Extract the (X, Y) coordinate from the center of the cell holding the provided text.  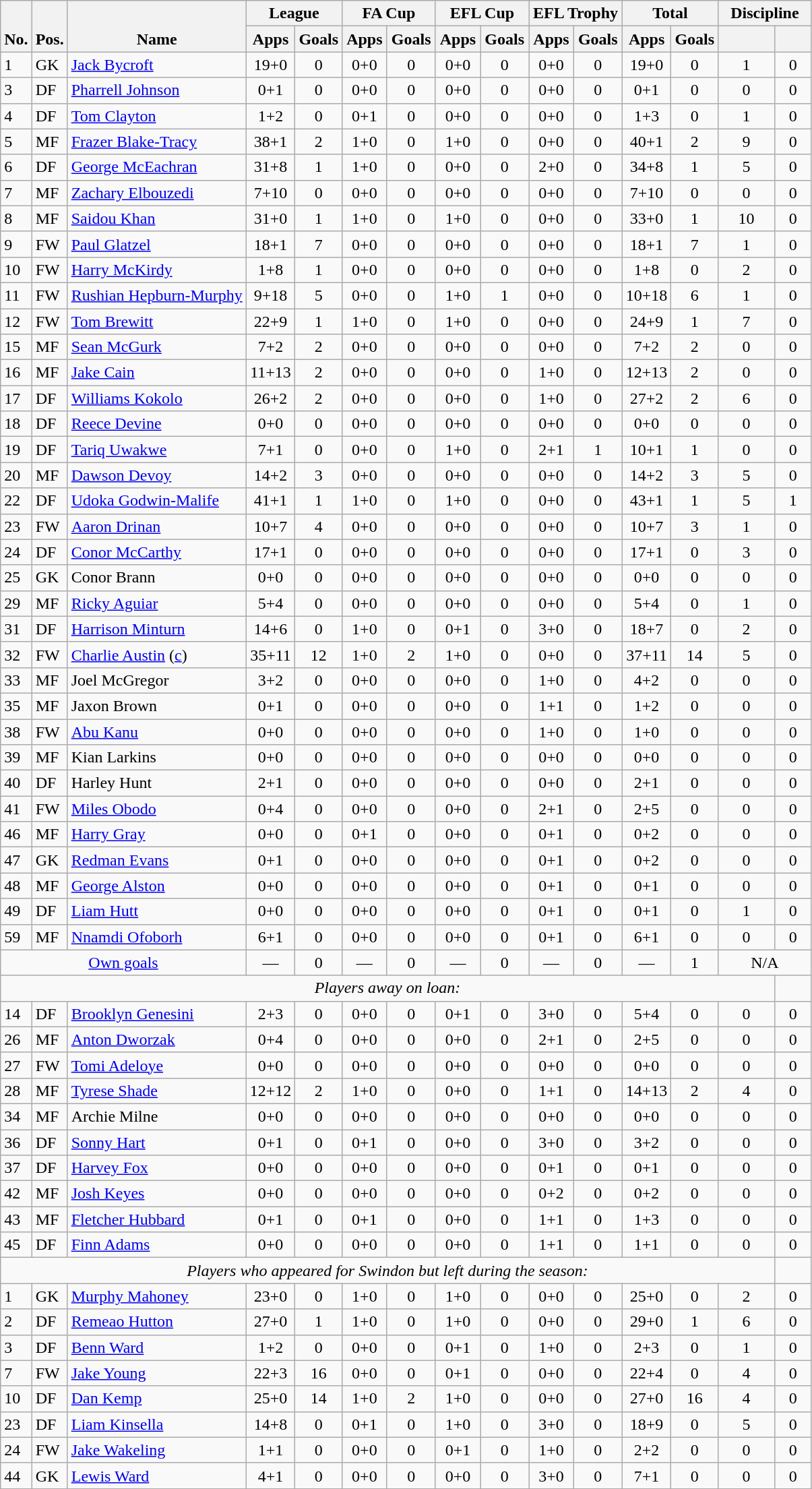
43 (16, 1219)
Jake Cain (156, 373)
14+6 (271, 629)
Rushian Hepburn-Murphy (156, 295)
41+1 (271, 501)
27 (16, 1065)
2+0 (551, 167)
19 (16, 450)
Redman Evans (156, 860)
FA Cup (389, 13)
22 (16, 501)
Joel McGregor (156, 680)
Harley Hunt (156, 783)
Jake Wakeling (156, 1450)
24+9 (647, 322)
35+11 (271, 655)
Miles Obodo (156, 809)
Jake Young (156, 1373)
Pharrell Johnson (156, 90)
59 (16, 937)
12+12 (271, 1091)
Benn Ward (156, 1347)
20 (16, 475)
34 (16, 1116)
Tyrese Shade (156, 1091)
Own goals (123, 963)
25 (16, 578)
Harry McKirdy (156, 270)
Remeao Hutton (156, 1322)
Paul Glatzel (156, 244)
Harry Gray (156, 834)
Anton Dworzak (156, 1039)
23+0 (271, 1296)
Discipline (766, 13)
Liam Kinsella (156, 1424)
31+8 (271, 167)
N/A (766, 963)
44 (16, 1476)
Name (156, 26)
49 (16, 911)
Murphy Mahoney (156, 1296)
Pos. (50, 26)
40+1 (647, 142)
34+8 (647, 167)
14+8 (271, 1424)
Players away on loan: (387, 988)
Reece Devine (156, 424)
Jaxon Brown (156, 706)
37+11 (647, 655)
39 (16, 758)
14+13 (647, 1091)
Tomi Adeloye (156, 1065)
Players who appeared for Swindon but left during the season: (387, 1271)
10+18 (647, 295)
48 (16, 886)
Jack Bycroft (156, 65)
2+2 (647, 1450)
Frazer Blake-Tracy (156, 142)
18 (16, 424)
Dan Kemp (156, 1399)
EFL Cup (482, 13)
Conor Brann (156, 578)
37 (16, 1168)
38 (16, 731)
EFL Trophy (575, 13)
33 (16, 680)
Finn Adams (156, 1245)
22+4 (647, 1373)
11 (16, 295)
Tom Clayton (156, 116)
Harrison Minturn (156, 629)
Lewis Ward (156, 1476)
40 (16, 783)
Kian Larkins (156, 758)
Saidou Khan (156, 218)
Tom Brewitt (156, 322)
Charlie Austin (c) (156, 655)
Zachary Elbouzedi (156, 193)
Harvey Fox (156, 1168)
Williams Kokolo (156, 398)
18+7 (647, 629)
29 (16, 603)
Tariq Uwakwe (156, 450)
26 (16, 1039)
Sonny Hart (156, 1143)
35 (16, 706)
11+13 (271, 373)
31 (16, 629)
Sean McGurk (156, 347)
George Alston (156, 886)
29+0 (647, 1322)
Fletcher Hubbard (156, 1219)
8 (16, 218)
38+1 (271, 142)
22+3 (271, 1373)
46 (16, 834)
18+9 (647, 1424)
41 (16, 809)
32 (16, 655)
Abu Kanu (156, 731)
Conor McCarthy (156, 552)
17 (16, 398)
Dawson Devoy (156, 475)
45 (16, 1245)
Ricky Aguiar (156, 603)
No. (16, 26)
22+9 (271, 322)
Nnamdi Ofoborh (156, 937)
League (294, 13)
4+1 (271, 1476)
Liam Hutt (156, 911)
Udoka Godwin-Malife (156, 501)
Brooklyn Genesini (156, 1014)
Archie Milne (156, 1116)
28 (16, 1091)
47 (16, 860)
Josh Keyes (156, 1194)
4+2 (647, 680)
George McEachran (156, 167)
33+0 (647, 218)
Aaron Drinan (156, 526)
43+1 (647, 501)
15 (16, 347)
36 (16, 1143)
9+18 (271, 295)
31+0 (271, 218)
26+2 (271, 398)
27+2 (647, 398)
10+1 (647, 450)
42 (16, 1194)
12+13 (647, 373)
Total (670, 13)
